Find where the given text appears and provide that cell's center as [X, Y] coordinate. 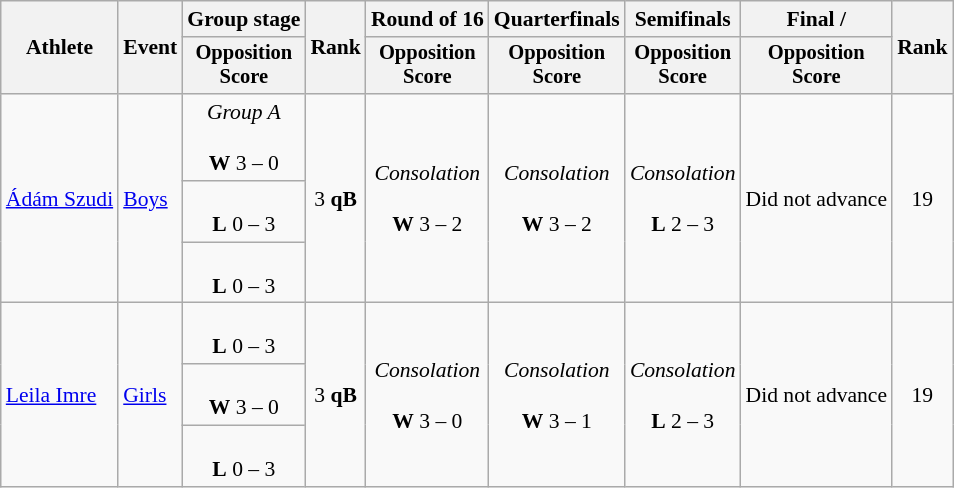
Round of 16 [428, 19]
ConsolationW 3 – 0 [428, 394]
W 3 – 0 [244, 394]
Boys [150, 198]
Event [150, 48]
Girls [150, 394]
Final / [817, 19]
Group AW 3 – 0 [244, 138]
Quarterfinals [557, 19]
Athlete [60, 48]
Semifinals [683, 19]
Leila Imre [60, 394]
Ádám Szudi [60, 198]
Group stage [244, 19]
ConsolationW 3 – 1 [557, 394]
